Capture the cell that displays the provided text and extract its [x, y] central coordinate. 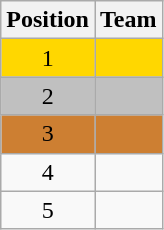
3 [48, 134]
Team [128, 20]
5 [48, 210]
1 [48, 58]
2 [48, 96]
Position [48, 20]
4 [48, 172]
